Determine the (X, Y) coordinate at the center of the cell enclosing the given text.  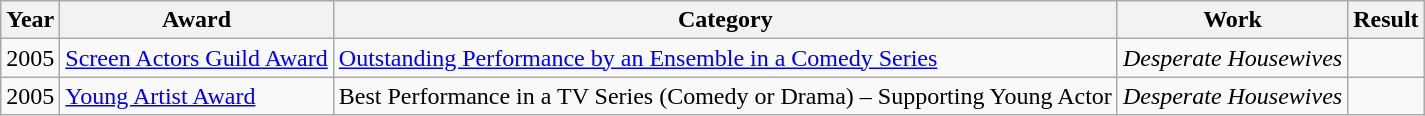
Outstanding Performance by an Ensemble in a Comedy Series (725, 58)
Screen Actors Guild Award (196, 58)
Work (1232, 20)
Young Artist Award (196, 96)
Best Performance in a TV Series (Comedy or Drama) – Supporting Young Actor (725, 96)
Result (1386, 20)
Year (30, 20)
Category (725, 20)
Award (196, 20)
